Provide the [X, Y] coordinate of the cell's center where the given text is located.  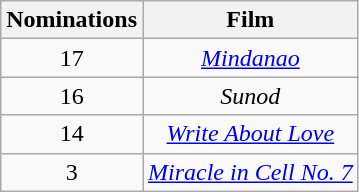
Film [250, 20]
Nominations [72, 20]
16 [72, 96]
3 [72, 172]
Miracle in Cell No. 7 [250, 172]
Sunod [250, 96]
14 [72, 134]
Mindanao [250, 58]
Write About Love [250, 134]
17 [72, 58]
